Determine the (X, Y) coordinate at the center of the cell enclosing the given text.  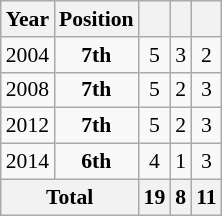
4 (155, 162)
Year (28, 19)
2004 (28, 55)
6th (96, 162)
1 (180, 162)
2012 (28, 126)
8 (180, 197)
Position (96, 19)
2014 (28, 162)
11 (206, 197)
Total (70, 197)
2008 (28, 90)
19 (155, 197)
